For the text-containing cell, return its midpoint in [x, y] coordinate format. 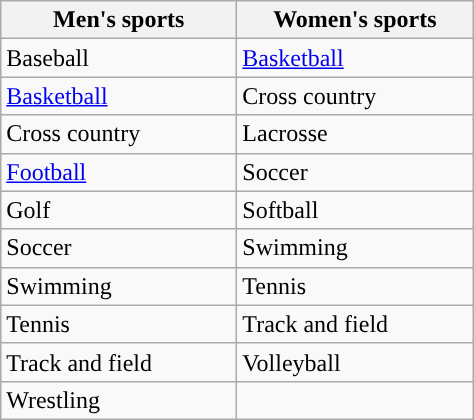
Volleyball [355, 362]
Golf [119, 210]
Softball [355, 210]
Baseball [119, 58]
Wrestling [119, 400]
Women's sports [355, 20]
Lacrosse [355, 134]
Men's sports [119, 20]
Football [119, 172]
